Determine the [x, y] coordinate at the center of the cell enclosing the given text.  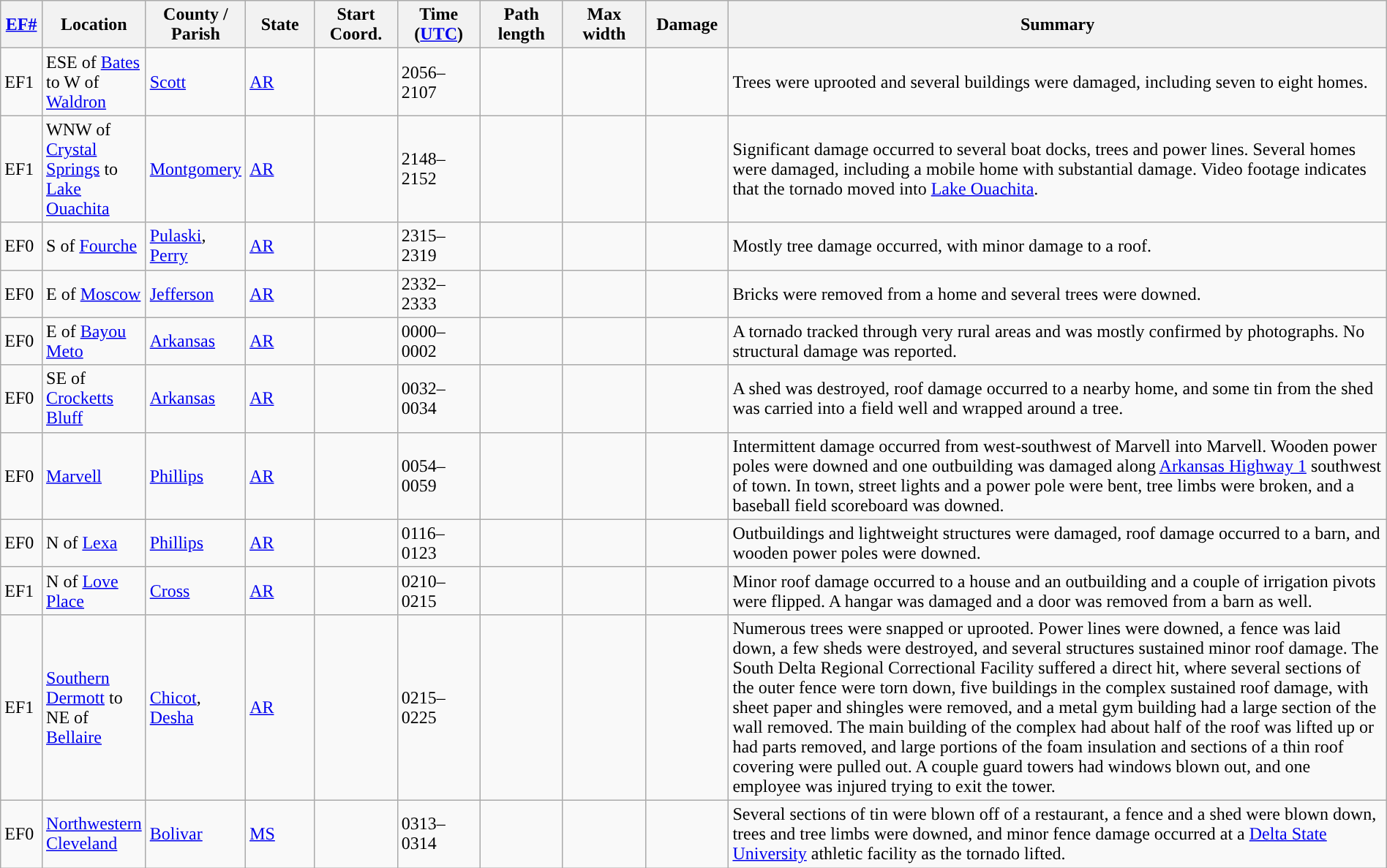
Path length [521, 25]
0116–0123 [439, 543]
Montgomery [195, 169]
0032–0034 [439, 399]
Max width [604, 25]
Chicot, Desha [195, 707]
A tornado tracked through very rural areas and was mostly confirmed by photographs. No structural damage was reported. [1058, 341]
0215–0225 [439, 707]
S of Fourche [94, 246]
2148–2152 [439, 169]
ESE of Bates to W of Waldron [94, 82]
0210–0215 [439, 591]
Pulaski, Perry [195, 246]
WNW of Crystal Springs to Lake Ouachita [94, 169]
Location [94, 25]
N of Love Place [94, 591]
A shed was destroyed, roof damage occurred to a nearby home, and some tin from the shed was carried into a field well and wrapped around a tree. [1058, 399]
0313–0314 [439, 834]
Jefferson [195, 294]
0054–0059 [439, 475]
E of Moscow [94, 294]
2056–2107 [439, 82]
Bolivar [195, 834]
N of Lexa [94, 543]
Mostly tree damage occurred, with minor damage to a roof. [1058, 246]
Bricks were removed from a home and several trees were downed. [1058, 294]
Scott [195, 82]
State [280, 25]
Marvell [94, 475]
Southern Dermott to NE of Bellaire [94, 707]
Start Coord. [356, 25]
Summary [1058, 25]
Outbuildings and lightweight structures were damaged, roof damage occurred to a barn, and wooden power poles were downed. [1058, 543]
EF# [22, 25]
Damage [686, 25]
0000–0002 [439, 341]
Time (UTC) [439, 25]
2315–2319 [439, 246]
County / Parish [195, 25]
E of Bayou Meto [94, 341]
MS [280, 834]
2332–2333 [439, 294]
Cross [195, 591]
SE of Crocketts Bluff [94, 399]
Trees were uprooted and several buildings were damaged, including seven to eight homes. [1058, 82]
Northwestern Cleveland [94, 834]
